Return [X, Y] of the center of cell containing provided text 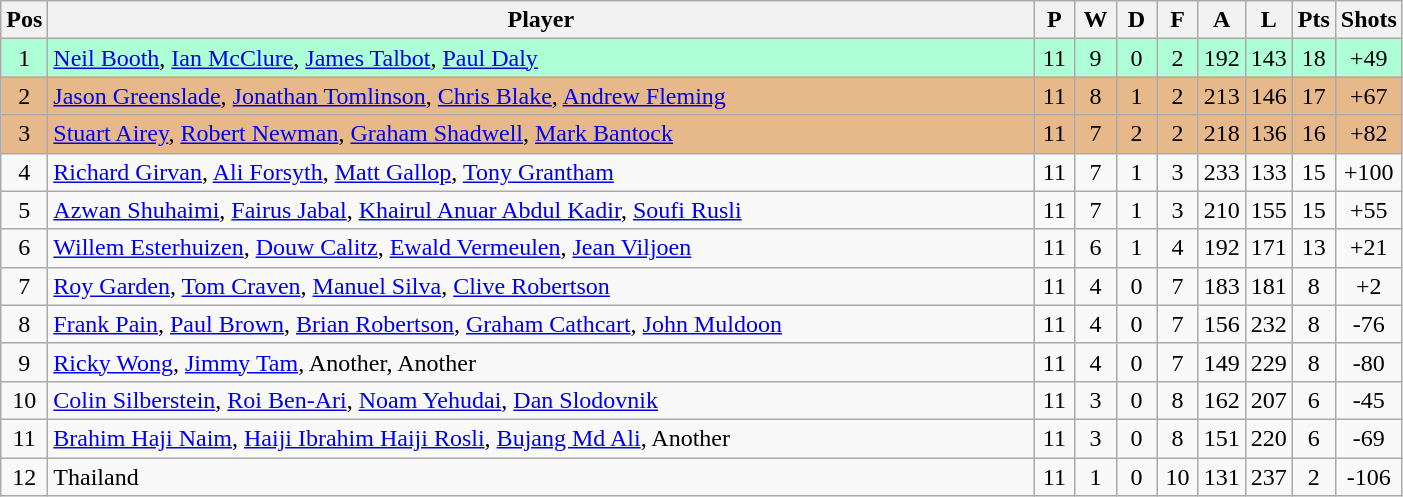
149 [1222, 362]
+67 [1368, 96]
16 [1314, 134]
213 [1222, 96]
Stuart Airey, Robert Newman, Graham Shadwell, Mark Bantock [541, 134]
Neil Booth, Ian McClure, James Talbot, Paul Daly [541, 58]
L [1268, 20]
Frank Pain, Paul Brown, Brian Robertson, Graham Cathcart, John Muldoon [541, 324]
233 [1222, 172]
-106 [1368, 477]
Shots [1368, 20]
143 [1268, 58]
237 [1268, 477]
18 [1314, 58]
232 [1268, 324]
W [1096, 20]
Player [541, 20]
155 [1268, 210]
P [1054, 20]
-45 [1368, 400]
+49 [1368, 58]
13 [1314, 248]
F [1178, 20]
210 [1222, 210]
229 [1268, 362]
220 [1268, 438]
Brahim Haji Naim, Haiji Ibrahim Haiji Rosli, Bujang Md Ali, Another [541, 438]
146 [1268, 96]
131 [1222, 477]
Azwan Shuhaimi, Fairus Jabal, Khairul Anuar Abdul Kadir, Soufi Rusli [541, 210]
-80 [1368, 362]
12 [24, 477]
218 [1222, 134]
-69 [1368, 438]
151 [1222, 438]
207 [1268, 400]
+100 [1368, 172]
A [1222, 20]
+82 [1368, 134]
171 [1268, 248]
181 [1268, 286]
Jason Greenslade, Jonathan Tomlinson, Chris Blake, Andrew Fleming [541, 96]
136 [1268, 134]
Ricky Wong, Jimmy Tam, Another, Another [541, 362]
133 [1268, 172]
Willem Esterhuizen, Douw Calitz, Ewald Vermeulen, Jean Viljoen [541, 248]
Richard Girvan, Ali Forsyth, Matt Gallop, Tony Grantham [541, 172]
17 [1314, 96]
D [1136, 20]
+2 [1368, 286]
Pts [1314, 20]
+55 [1368, 210]
Colin Silberstein, Roi Ben-Ari, Noam Yehudai, Dan Slodovnik [541, 400]
Thailand [541, 477]
-76 [1368, 324]
162 [1222, 400]
Pos [24, 20]
Roy Garden, Tom Craven, Manuel Silva, Clive Robertson [541, 286]
5 [24, 210]
156 [1222, 324]
183 [1222, 286]
+21 [1368, 248]
